Locate the cell with the specified text and output its [x, y] center coordinate. 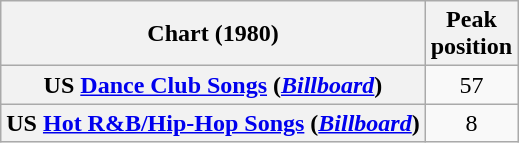
Chart (1980) [213, 34]
8 [471, 123]
US Hot R&B/Hip-Hop Songs (Billboard) [213, 123]
US Dance Club Songs (Billboard) [213, 85]
Peakposition [471, 34]
57 [471, 85]
